Locate the cell with the specified text and output its [x, y] center coordinate. 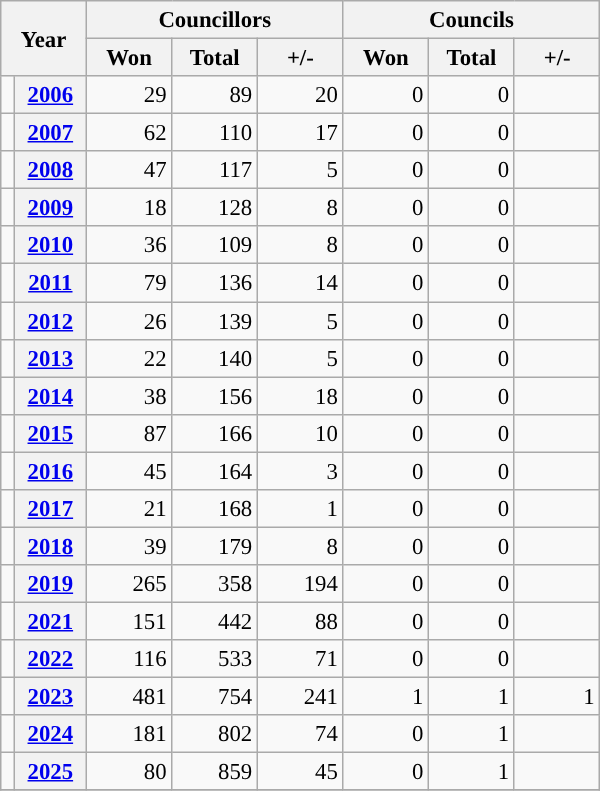
164 [215, 471]
3 [301, 471]
533 [215, 659]
10 [301, 433]
194 [301, 584]
2019 [50, 584]
47 [129, 170]
2022 [50, 659]
241 [301, 697]
156 [215, 396]
2017 [50, 509]
2007 [50, 133]
2014 [50, 396]
2016 [50, 471]
140 [215, 358]
87 [129, 433]
151 [129, 621]
Councillors [214, 20]
36 [129, 245]
2018 [50, 546]
2008 [50, 170]
358 [215, 584]
442 [215, 621]
29 [129, 95]
117 [215, 170]
802 [215, 734]
2025 [50, 772]
22 [129, 358]
88 [301, 621]
26 [129, 321]
109 [215, 245]
79 [129, 283]
80 [129, 772]
89 [215, 95]
20 [301, 95]
2013 [50, 358]
2006 [50, 95]
2010 [50, 245]
71 [301, 659]
2021 [50, 621]
39 [129, 546]
2009 [50, 208]
128 [215, 208]
754 [215, 697]
2012 [50, 321]
Councils [472, 20]
38 [129, 396]
2015 [50, 433]
Year [44, 38]
21 [129, 509]
2011 [50, 283]
2023 [50, 697]
168 [215, 509]
110 [215, 133]
481 [129, 697]
859 [215, 772]
116 [129, 659]
139 [215, 321]
74 [301, 734]
2024 [50, 734]
166 [215, 433]
265 [129, 584]
17 [301, 133]
62 [129, 133]
136 [215, 283]
14 [301, 283]
179 [215, 546]
181 [129, 734]
